Locate the cell with the specified text and output its [X, Y] center coordinate. 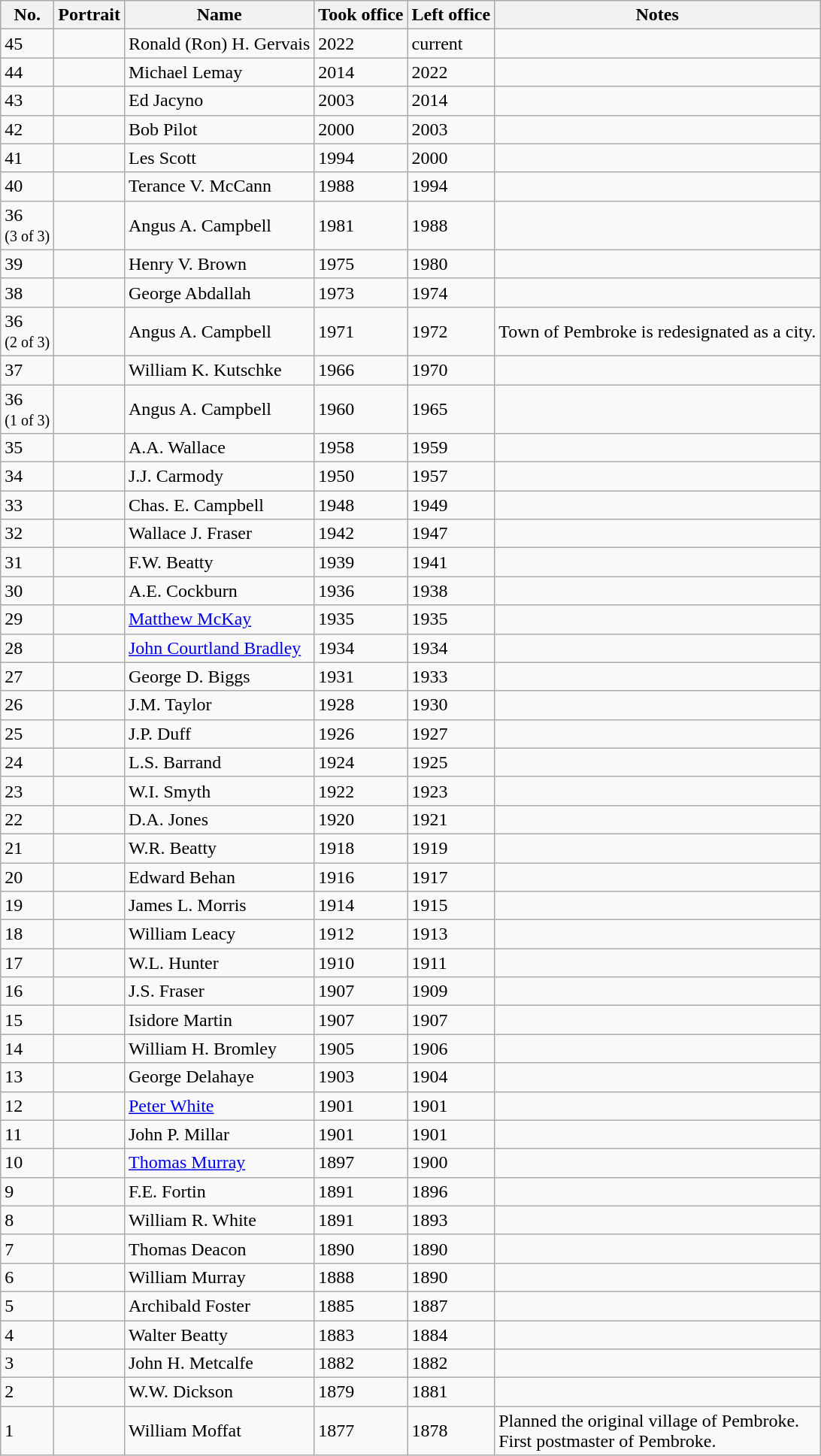
1887 [451, 1306]
1905 [361, 1049]
16 [27, 991]
Bob Pilot [219, 129]
Ronald (Ron) H. Gervais [219, 44]
Archibald Foster [219, 1306]
1926 [361, 734]
1974 [451, 292]
1921 [451, 819]
4 [27, 1334]
James L. Morris [219, 906]
1972 [451, 331]
J.S. Fraser [219, 991]
32 [27, 534]
current [451, 44]
44 [27, 72]
George Delahaye [219, 1077]
1928 [361, 705]
Ed Jacyno [219, 101]
1970 [451, 370]
41 [27, 158]
1941 [451, 562]
F.E. Fortin [219, 1191]
12 [27, 1106]
1939 [361, 562]
29 [27, 619]
1893 [451, 1220]
A.E. Cockburn [219, 591]
1919 [451, 848]
Name [219, 15]
1912 [361, 934]
2 [27, 1392]
13 [27, 1077]
1878 [451, 1431]
42 [27, 129]
1883 [361, 1334]
William Moffat [219, 1431]
36(2 of 3) [27, 331]
W.W. Dickson [219, 1392]
1975 [361, 264]
1949 [451, 505]
14 [27, 1049]
William K. Kutschke [219, 370]
D.A. Jones [219, 819]
1965 [451, 409]
1930 [451, 705]
Left office [451, 15]
Chas. E. Campbell [219, 505]
1909 [451, 991]
1950 [361, 477]
1903 [361, 1077]
1896 [451, 1191]
36(1 of 3) [27, 409]
1879 [361, 1392]
1920 [361, 819]
35 [27, 448]
34 [27, 477]
22 [27, 819]
Walter Beatty [219, 1334]
W.R. Beatty [219, 848]
1915 [451, 906]
John Courtland Bradley [219, 648]
9 [27, 1191]
1957 [451, 477]
40 [27, 186]
1933 [451, 677]
1918 [361, 848]
1910 [361, 963]
1 [27, 1431]
15 [27, 1020]
1922 [361, 791]
31 [27, 562]
John H. Metcalfe [219, 1364]
Terance V. McCann [219, 186]
1936 [361, 591]
Wallace J. Fraser [219, 534]
1911 [451, 963]
1981 [361, 226]
1924 [361, 762]
George D. Biggs [219, 677]
1904 [451, 1077]
27 [27, 677]
1906 [451, 1049]
1938 [451, 591]
18 [27, 934]
Town of Pembroke is redesignated as a city. [657, 331]
Michael Lemay [219, 72]
45 [27, 44]
7 [27, 1249]
Isidore Martin [219, 1020]
39 [27, 264]
1971 [361, 331]
L.S. Barrand [219, 762]
1900 [451, 1163]
Notes [657, 15]
William Murray [219, 1277]
1923 [451, 791]
Thomas Deacon [219, 1249]
1942 [361, 534]
J.M. Taylor [219, 705]
1980 [451, 264]
1916 [361, 877]
1959 [451, 448]
Planned the original village of Pembroke.First postmaster of Pembroke. [657, 1431]
17 [27, 963]
Les Scott [219, 158]
Thomas Murray [219, 1163]
W.L. Hunter [219, 963]
43 [27, 101]
33 [27, 505]
28 [27, 648]
Peter White [219, 1106]
A.A. Wallace [219, 448]
37 [27, 370]
21 [27, 848]
24 [27, 762]
6 [27, 1277]
1877 [361, 1431]
No. [27, 15]
William Leacy [219, 934]
George Abdallah [219, 292]
38 [27, 292]
Took office [361, 15]
J.J. Carmody [219, 477]
23 [27, 791]
26 [27, 705]
1881 [451, 1392]
11 [27, 1134]
1927 [451, 734]
1884 [451, 1334]
1914 [361, 906]
John P. Millar [219, 1134]
1925 [451, 762]
36(3 of 3) [27, 226]
1885 [361, 1306]
William R. White [219, 1220]
25 [27, 734]
1966 [361, 370]
1948 [361, 505]
20 [27, 877]
F.W. Beatty [219, 562]
8 [27, 1220]
10 [27, 1163]
30 [27, 591]
3 [27, 1364]
William H. Bromley [219, 1049]
1931 [361, 677]
Henry V. Brown [219, 264]
1917 [451, 877]
W.I. Smyth [219, 791]
19 [27, 906]
J.P. Duff [219, 734]
1958 [361, 448]
5 [27, 1306]
1960 [361, 409]
1947 [451, 534]
Edward Behan [219, 877]
Matthew McKay [219, 619]
1897 [361, 1163]
1888 [361, 1277]
1913 [451, 934]
1973 [361, 292]
Portrait [89, 15]
